Search for the cell housing the specified text and yield its [x, y] center coordinate. 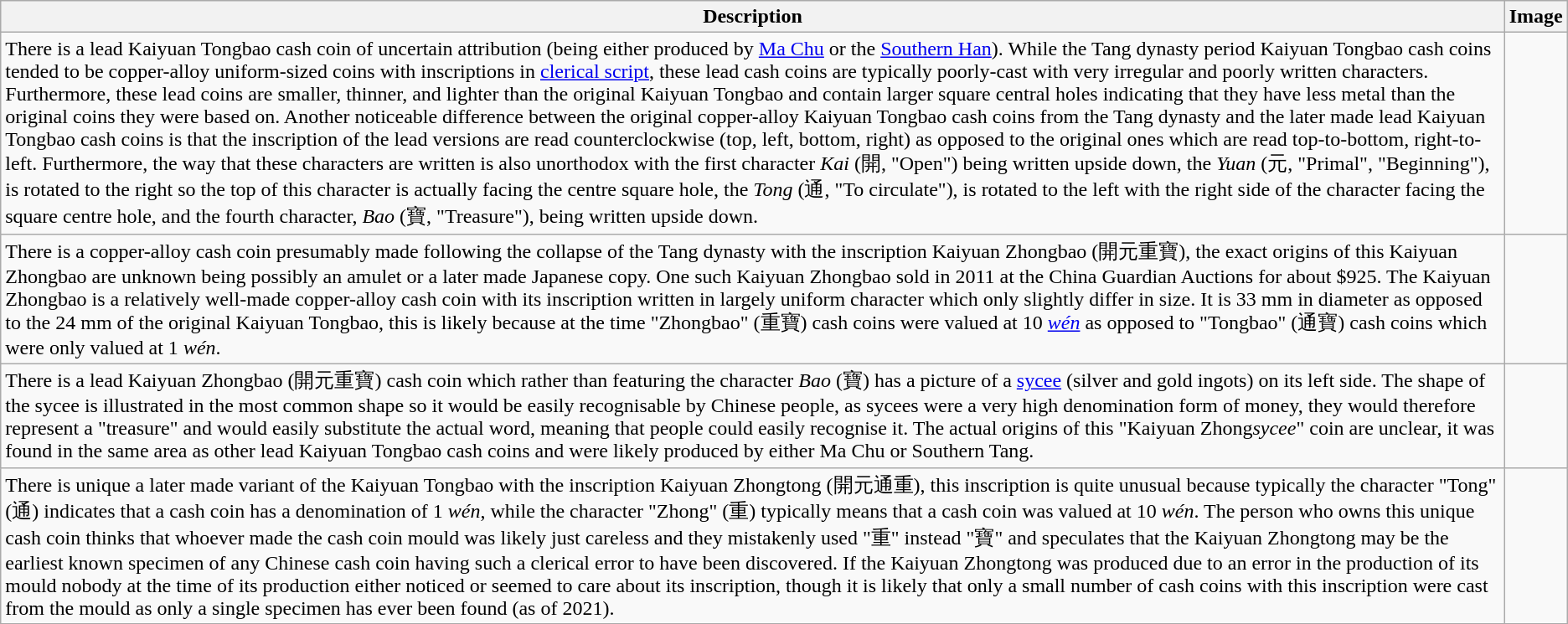
Image [1536, 17]
Description [752, 17]
